Output the [X, Y] coordinate of the center of the cell containing the given text.  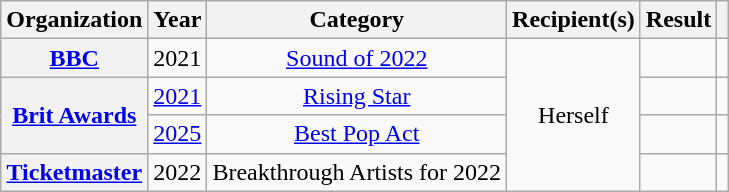
Rising Star [357, 96]
Recipient(s) [574, 20]
2025 [178, 134]
Best Pop Act [357, 134]
Breakthrough Artists for 2022 [357, 172]
Ticketmaster [74, 172]
2022 [178, 172]
Organization [74, 20]
Result [678, 20]
Brit Awards [74, 115]
Herself [574, 115]
Year [178, 20]
Category [357, 20]
BBC [74, 58]
Sound of 2022 [357, 58]
